Return [x, y] of the center of cell containing provided text 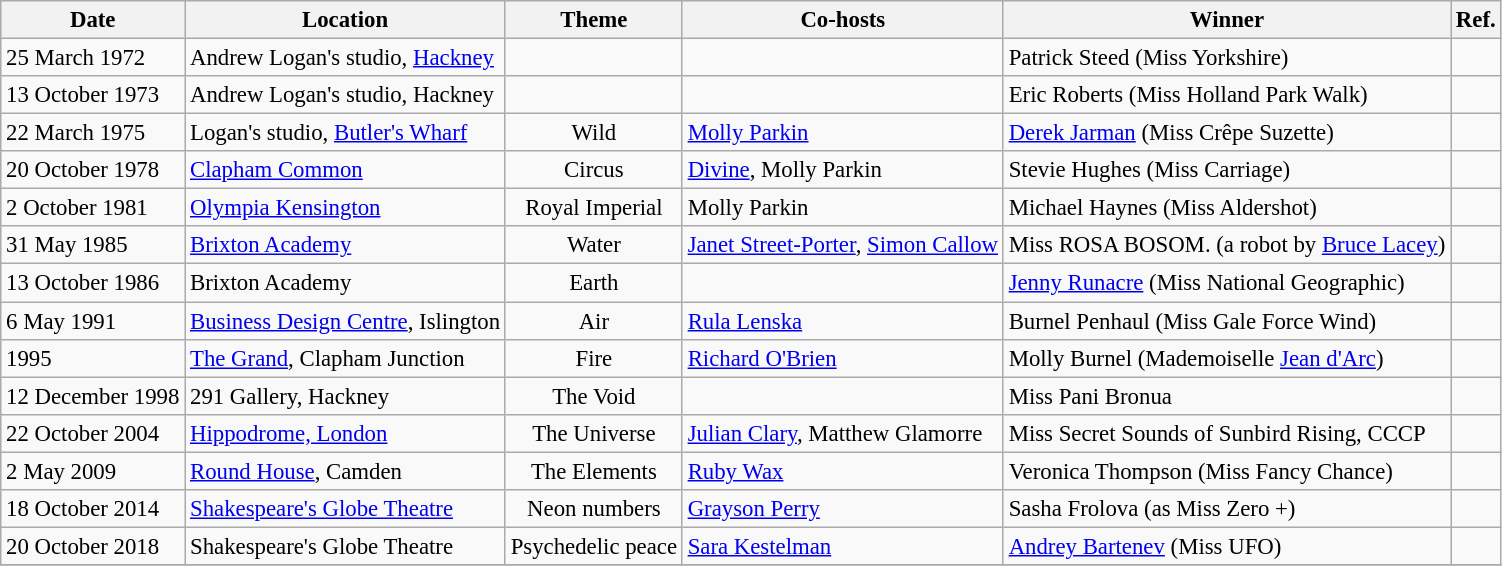
Grayson Perry [842, 509]
13 October 1986 [93, 283]
Olympia Kensington [346, 208]
Miss Secret Sounds of Sunbird Rising, CCCP [1226, 433]
Circus [594, 170]
Janet Street-Porter, Simon Callow [842, 245]
Location [346, 20]
Fire [594, 358]
Logan's studio, Butler's Wharf [346, 133]
Julian Clary, Matthew Glamorre [842, 433]
The Grand, Clapham Junction [346, 358]
291 Gallery, Hackney [346, 396]
20 October 1978 [93, 170]
22 October 2004 [93, 433]
13 October 1973 [93, 95]
Date [93, 20]
Stevie Hughes (Miss Carriage) [1226, 170]
Round House, Camden [346, 471]
Hippodrome, London [346, 433]
Royal Imperial [594, 208]
12 December 1998 [93, 396]
Ruby Wax [842, 471]
22 March 1975 [93, 133]
Divine, Molly Parkin [842, 170]
6 May 1991 [93, 321]
Air [594, 321]
25 March 1972 [93, 58]
Jenny Runacre (Miss National Geographic) [1226, 283]
Eric Roberts (Miss Holland Park Walk) [1226, 95]
Molly Burnel (Mademoiselle Jean d'Arc) [1226, 358]
Sara Kestelman [842, 546]
Co-hosts [842, 20]
The Elements [594, 471]
The Void [594, 396]
Water [594, 245]
Business Design Centre, Islington [346, 321]
Ref. [1476, 20]
Winner [1226, 20]
Patrick Steed (Miss Yorkshire) [1226, 58]
Miss Pani Bronua [1226, 396]
31 May 1985 [93, 245]
Wild [594, 133]
The Universe [594, 433]
Rula Lenska [842, 321]
Earth [594, 283]
Derek Jarman (Miss Crêpe Suzette) [1226, 133]
2 October 1981 [93, 208]
Clapham Common [346, 170]
Michael Haynes (Miss Aldershot) [1226, 208]
2 May 2009 [93, 471]
1995 [93, 358]
Miss ROSA BOSOM. (a robot by Bruce Lacey) [1226, 245]
Sasha Frolova (as Miss Zero +) [1226, 509]
Neon numbers [594, 509]
18 October 2014 [93, 509]
Burnel Penhaul (Miss Gale Force Wind) [1226, 321]
Veronica Thompson (Miss Fancy Chance) [1226, 471]
Andrey Bartenev (Miss UFO) [1226, 546]
Psychedelic peace [594, 546]
20 October 2018 [93, 546]
Richard O'Brien [842, 358]
Theme [594, 20]
